Return the (X, Y) coordinate for the center point of the cell that contains the specified text.  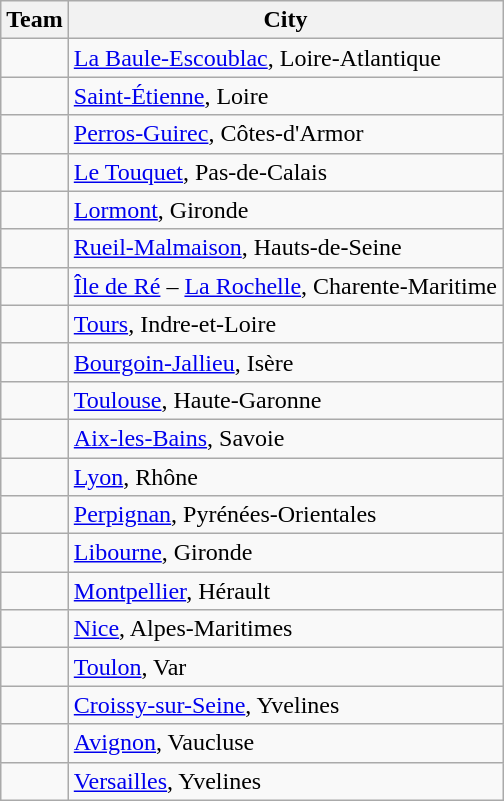
Le Touquet, Pas-de-Calais (285, 172)
La Baule-Escoublac, Loire-Atlantique (285, 58)
Montpellier, Hérault (285, 591)
Lormont, Gironde (285, 210)
Lyon, Rhône (285, 477)
Libourne, Gironde (285, 553)
Aix-les-Bains, Savoie (285, 438)
Croissy-sur-Seine, Yvelines (285, 705)
Toulouse, Haute-Garonne (285, 400)
Avignon, Vaucluse (285, 743)
City (285, 20)
Île de Ré – La Rochelle, Charente-Maritime (285, 286)
Team (35, 20)
Perpignan, Pyrénées-Orientales (285, 515)
Tours, Indre-et-Loire (285, 324)
Saint-Étienne, Loire (285, 96)
Perros-Guirec, Côtes-d'Armor (285, 134)
Bourgoin-Jallieu, Isère (285, 362)
Rueil-Malmaison, Hauts-de-Seine (285, 248)
Toulon, Var (285, 667)
Versailles, Yvelines (285, 781)
Nice, Alpes-Maritimes (285, 629)
